Return [x, y] of the center of cell containing provided text 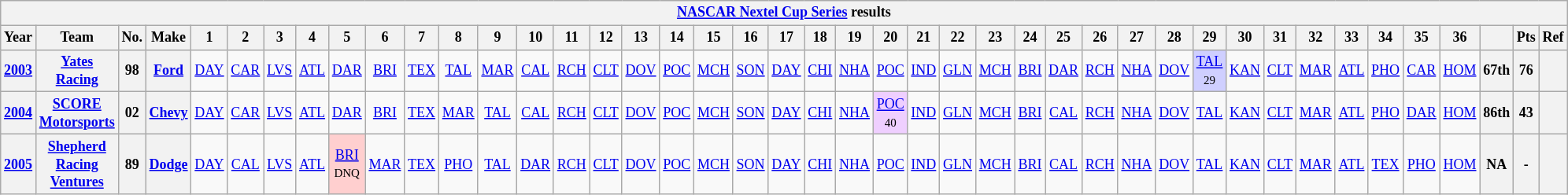
18 [820, 38]
Make [168, 38]
21 [924, 38]
36 [1459, 38]
6 [385, 38]
5 [346, 38]
31 [1280, 38]
TAL29 [1209, 71]
NASCAR Nextel Cup Series results [784, 13]
Pts [1527, 38]
24 [1030, 38]
9 [497, 38]
27 [1137, 38]
98 [132, 71]
- [1527, 164]
2003 [19, 71]
20 [890, 38]
12 [606, 38]
86th [1497, 113]
10 [535, 38]
67th [1497, 71]
Dodge [168, 164]
19 [855, 38]
14 [677, 38]
33 [1352, 38]
NA [1497, 164]
Team [77, 38]
3 [280, 38]
23 [995, 38]
No. [132, 38]
Ford [168, 71]
7 [422, 38]
1 [209, 38]
30 [1245, 38]
Ref [1553, 38]
Shepherd Racing Ventures [77, 164]
29 [1209, 38]
34 [1385, 38]
26 [1100, 38]
22 [958, 38]
BRIDNQ [346, 164]
2004 [19, 113]
16 [751, 38]
02 [132, 113]
11 [571, 38]
SCORE Motorsports [77, 113]
89 [132, 164]
25 [1064, 38]
2 [246, 38]
17 [786, 38]
13 [641, 38]
76 [1527, 71]
43 [1527, 113]
35 [1422, 38]
4 [312, 38]
28 [1174, 38]
Yates Racing [77, 71]
15 [714, 38]
Year [19, 38]
2005 [19, 164]
32 [1315, 38]
Chevy [168, 113]
8 [458, 38]
POC40 [890, 113]
